Extract the (X, Y) coordinate from the center of the cell holding the provided text.  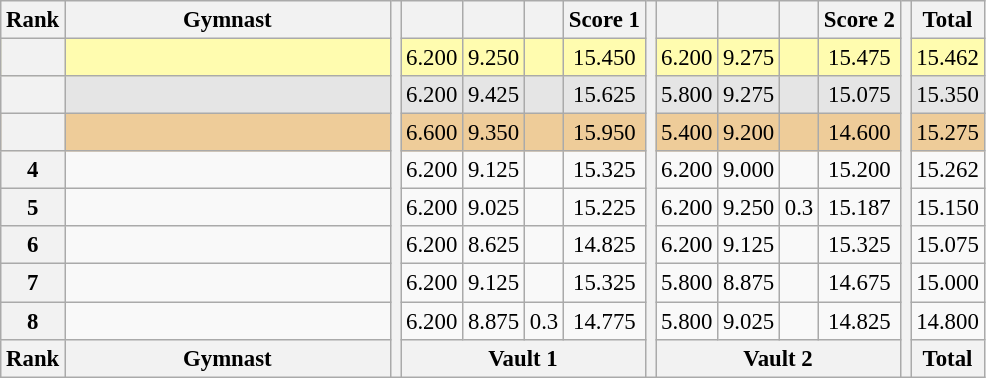
15.187 (860, 208)
9.425 (494, 95)
15.200 (860, 170)
14.675 (860, 283)
7 (33, 283)
9.000 (749, 170)
6 (33, 245)
15.262 (948, 170)
15.225 (605, 208)
Score 2 (860, 20)
15.450 (605, 58)
15.350 (948, 95)
15.150 (948, 208)
15.950 (605, 133)
15.275 (948, 133)
Vault 1 (523, 358)
9.200 (749, 133)
9.350 (494, 133)
Score 1 (605, 20)
8.625 (494, 245)
15.475 (860, 58)
5.400 (687, 133)
6.600 (432, 133)
14.800 (948, 321)
15.625 (605, 95)
14.775 (605, 321)
4 (33, 170)
15.000 (948, 283)
8 (33, 321)
14.600 (860, 133)
15.462 (948, 58)
Vault 2 (778, 358)
5 (33, 208)
